Search for the cell housing the specified text and yield its (x, y) center coordinate. 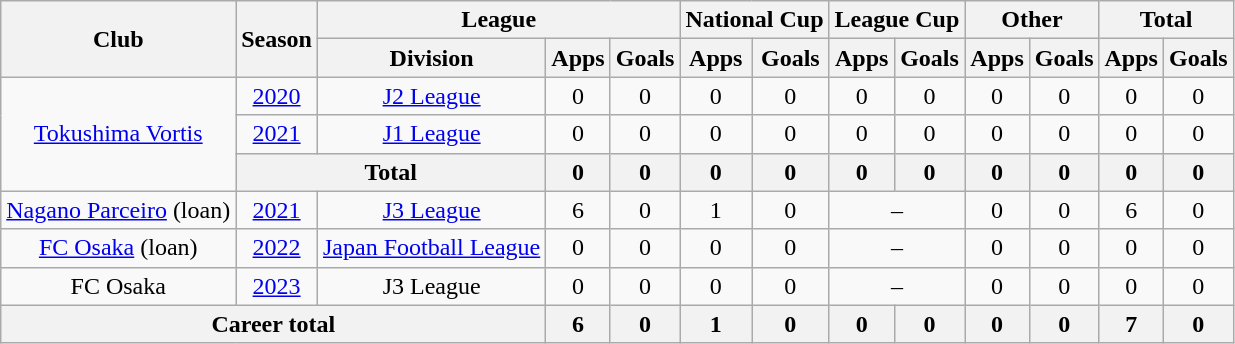
Season (277, 39)
2023 (277, 286)
Tokushima Vortis (118, 134)
League (498, 20)
Division (431, 58)
2020 (277, 96)
League Cup (897, 20)
7 (1131, 324)
FC Osaka (loan) (118, 248)
FC Osaka (118, 286)
Other (1032, 20)
Nagano Parceiro (loan) (118, 210)
National Cup (754, 20)
2022 (277, 248)
Japan Football League (431, 248)
J2 League (431, 96)
J1 League (431, 134)
Career total (274, 324)
Club (118, 39)
